Capture the cell that displays the provided text and extract its [X, Y] central coordinate. 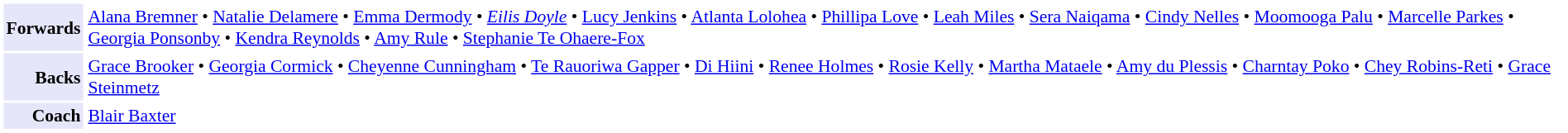
Coach [43, 116]
Forwards [43, 26]
Backs [43, 76]
Blair Baxter [825, 116]
